Extract the [X, Y] coordinate from the center of the cell holding the provided text.  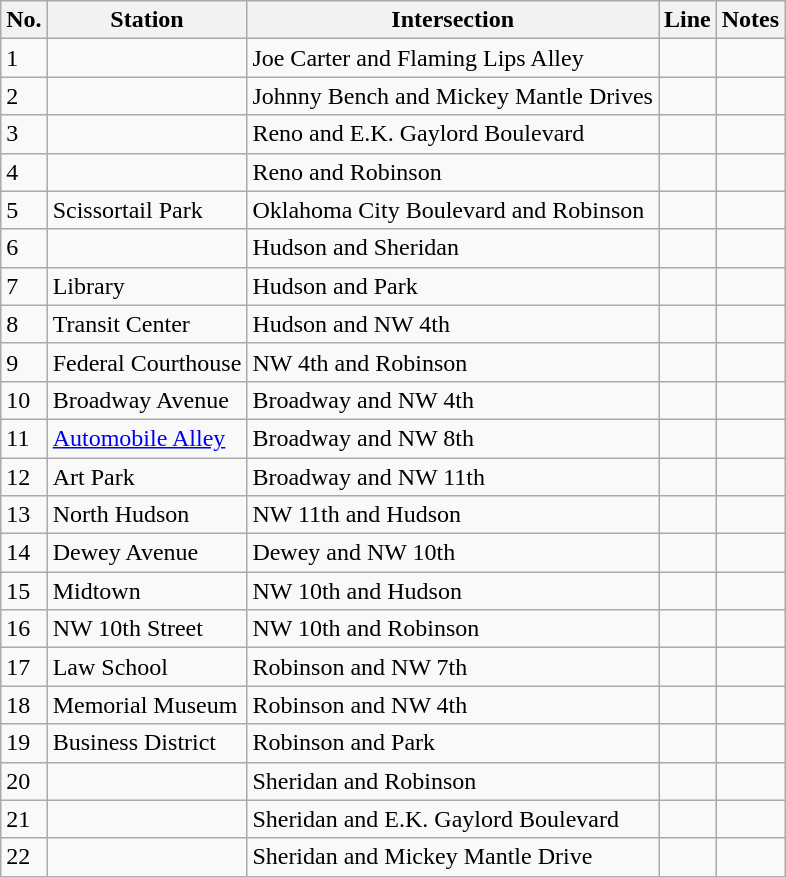
16 [24, 629]
Robinson and NW 4th [453, 705]
Sheridan and Robinson [453, 781]
20 [24, 781]
Sheridan and E.K. Gaylord Boulevard [453, 819]
7 [24, 286]
3 [24, 134]
12 [24, 477]
No. [24, 20]
14 [24, 553]
Law School [147, 667]
15 [24, 591]
11 [24, 438]
Library [147, 286]
Hudson and Park [453, 286]
Broadway Avenue [147, 400]
13 [24, 515]
NW 11th and Hudson [453, 515]
Broadway and NW 8th [453, 438]
Station [147, 20]
Hudson and Sheridan [453, 248]
Business District [147, 743]
Memorial Museum [147, 705]
Reno and Robinson [453, 172]
Joe Carter and Flaming Lips Alley [453, 58]
Sheridan and Mickey Mantle Drive [453, 857]
North Hudson [147, 515]
Intersection [453, 20]
21 [24, 819]
6 [24, 248]
Line [687, 20]
Oklahoma City Boulevard and Robinson [453, 210]
Scissortail Park [147, 210]
NW 10th and Robinson [453, 629]
Transit Center [147, 324]
17 [24, 667]
4 [24, 172]
10 [24, 400]
Broadway and NW 11th [453, 477]
2 [24, 96]
Notes [750, 20]
8 [24, 324]
Midtown [147, 591]
Dewey Avenue [147, 553]
Automobile Alley [147, 438]
5 [24, 210]
NW 4th and Robinson [453, 362]
18 [24, 705]
1 [24, 58]
Johnny Bench and Mickey Mantle Drives [453, 96]
Art Park [147, 477]
NW 10th Street [147, 629]
Broadway and NW 4th [453, 400]
Robinson and NW 7th [453, 667]
Federal Courthouse [147, 362]
NW 10th and Hudson [453, 591]
19 [24, 743]
Hudson and NW 4th [453, 324]
Dewey and NW 10th [453, 553]
9 [24, 362]
Reno and E.K. Gaylord Boulevard [453, 134]
Robinson and Park [453, 743]
22 [24, 857]
